Return (X, Y) of the center of cell containing provided text 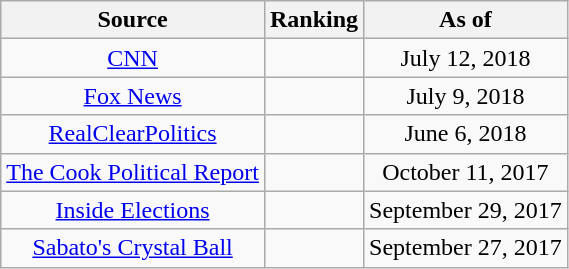
September 29, 2017 (466, 210)
Sabato's Crystal Ball (133, 248)
September 27, 2017 (466, 248)
Source (133, 20)
CNN (133, 58)
Fox News (133, 96)
July 12, 2018 (466, 58)
July 9, 2018 (466, 96)
Ranking (314, 20)
Inside Elections (133, 210)
October 11, 2017 (466, 172)
As of (466, 20)
The Cook Political Report (133, 172)
RealClearPolitics (133, 134)
June 6, 2018 (466, 134)
